Scan for the cell matching the given text and deliver its [X, Y] coordinate at center. 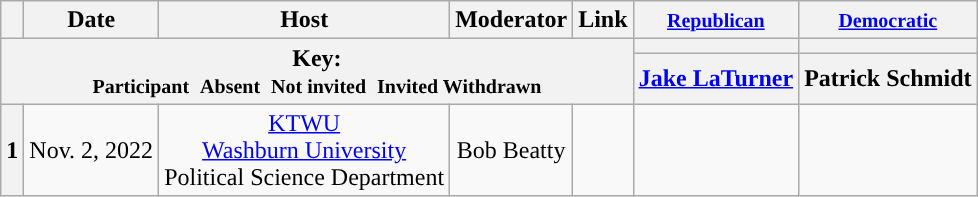
Patrick Schmidt [888, 78]
Democratic [888, 20]
Nov. 2, 2022 [92, 150]
Host [304, 20]
1 [12, 150]
Link [603, 20]
Jake LaTurner [716, 78]
Bob Beatty [512, 150]
Republican [716, 20]
Moderator [512, 20]
Key: Participant Absent Not invited Invited Withdrawn [317, 72]
Date [92, 20]
KTWUWashburn UniversityPolitical Science Department [304, 150]
